Return the (x, y) coordinate for the center point of the cell that contains the specified text.  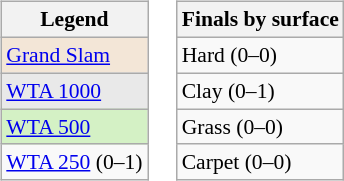
WTA 250 (0–1) (74, 162)
Legend (74, 20)
Hard (0–0) (260, 55)
WTA 500 (74, 127)
Grass (0–0) (260, 127)
Grand Slam (74, 55)
Clay (0–1) (260, 91)
Carpet (0–0) (260, 162)
Finals by surface (260, 20)
WTA 1000 (74, 91)
